Return the [X, Y] coordinate for the center point of the cell that contains the specified text.  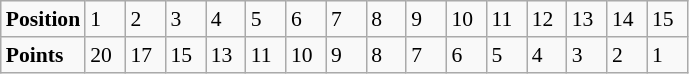
17 [145, 55]
Points [43, 55]
20 [105, 55]
12 [547, 19]
14 [627, 19]
Position [43, 19]
